Find where the given text appears and provide that cell's center as [X, Y] coordinate. 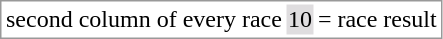
second column of every race [144, 19]
= race result [377, 19]
10 [300, 19]
